Scan for the cell matching the given text and deliver its (X, Y) coordinate at center. 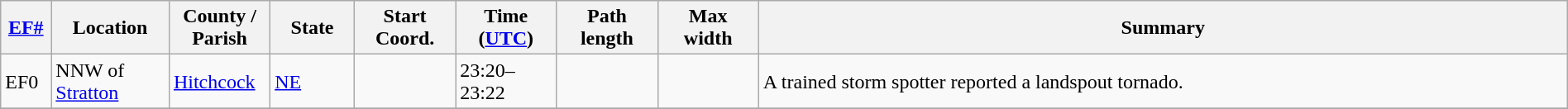
NE (313, 81)
EF# (26, 28)
EF0 (26, 81)
23:20–23:22 (506, 81)
Summary (1163, 28)
County / Parish (219, 28)
A trained storm spotter reported a landspout tornado. (1163, 81)
NNW of Stratton (111, 81)
Start Coord. (404, 28)
Hitchcock (219, 81)
Max width (708, 28)
Location (111, 28)
State (313, 28)
Path length (607, 28)
Time (UTC) (506, 28)
